From the cell containing the given text, extract its center point as (x, y) coordinate. 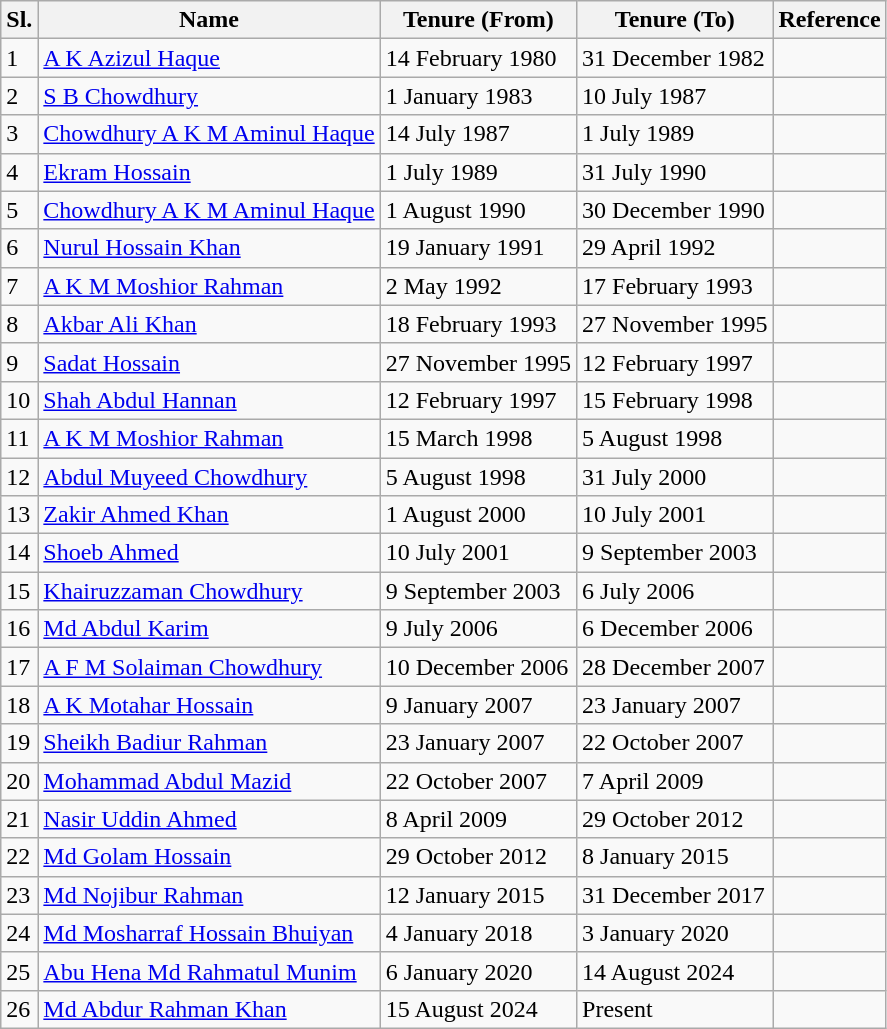
Sheikh Badiur Rahman (209, 743)
11 (20, 438)
Md Nojibur Rahman (209, 895)
2 (20, 96)
23 (20, 895)
Md Abdul Karim (209, 629)
4 January 2018 (478, 933)
10 December 2006 (478, 667)
3 (20, 134)
31 July 2000 (675, 477)
Mohammad Abdul Mazid (209, 781)
30 December 1990 (675, 210)
10 July 1987 (675, 96)
Md Abdur Rahman Khan (209, 1009)
1 (20, 58)
28 December 2007 (675, 667)
14 February 1980 (478, 58)
21 (20, 819)
29 April 1992 (675, 248)
16 (20, 629)
18 February 1993 (478, 324)
20 (20, 781)
17 (20, 667)
4 (20, 172)
1 August 2000 (478, 515)
Nasir Uddin Ahmed (209, 819)
1 January 1983 (478, 96)
Tenure (To) (675, 20)
19 (20, 743)
A K Motahar Hossain (209, 705)
6 January 2020 (478, 971)
10 (20, 400)
24 (20, 933)
9 (20, 362)
8 (20, 324)
Reference (830, 20)
6 (20, 248)
6 July 2006 (675, 591)
8 April 2009 (478, 819)
19 January 1991 (478, 248)
17 February 1993 (675, 286)
5 (20, 210)
Md Mosharraf Hossain Bhuiyan (209, 933)
A K Azizul Haque (209, 58)
22 (20, 857)
Name (209, 20)
Khairuzzaman Chowdhury (209, 591)
15 (20, 591)
14 August 2024 (675, 971)
31 December 2017 (675, 895)
Abdul Muyeed Chowdhury (209, 477)
Sadat Hossain (209, 362)
Shoeb Ahmed (209, 553)
Sl. (20, 20)
8 January 2015 (675, 857)
Md Golam Hossain (209, 857)
12 (20, 477)
13 (20, 515)
14 (20, 553)
Zakir Ahmed Khan (209, 515)
6 December 2006 (675, 629)
9 January 2007 (478, 705)
Abu Hena Md Rahmatul Munim (209, 971)
Tenure (From) (478, 20)
1 August 1990 (478, 210)
Akbar Ali Khan (209, 324)
15 March 1998 (478, 438)
12 January 2015 (478, 895)
9 July 2006 (478, 629)
15 August 2024 (478, 1009)
14 July 1987 (478, 134)
25 (20, 971)
7 (20, 286)
Ekram Hossain (209, 172)
2 May 1992 (478, 286)
15 February 1998 (675, 400)
S B Chowdhury (209, 96)
Shah Abdul Hannan (209, 400)
31 December 1982 (675, 58)
A F M Solaiman Chowdhury (209, 667)
7 April 2009 (675, 781)
Nurul Hossain Khan (209, 248)
26 (20, 1009)
31 July 1990 (675, 172)
3 January 2020 (675, 933)
Present (675, 1009)
18 (20, 705)
